Identify which cell holds the provided text, then report its [X, Y] central coordinate. 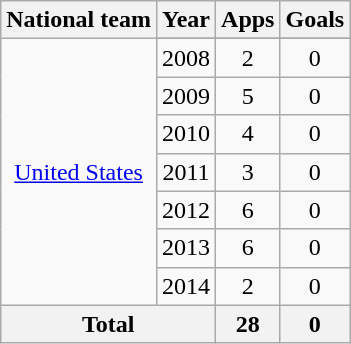
Apps [248, 20]
Year [186, 20]
2014 [186, 286]
United States [79, 172]
Goals [315, 20]
Total [108, 324]
3 [248, 172]
28 [248, 324]
2010 [186, 134]
National team [79, 20]
4 [248, 134]
5 [248, 96]
2009 [186, 96]
2008 [186, 58]
2013 [186, 248]
2012 [186, 210]
2011 [186, 172]
